Search for the cell housing the specified text and yield its [x, y] center coordinate. 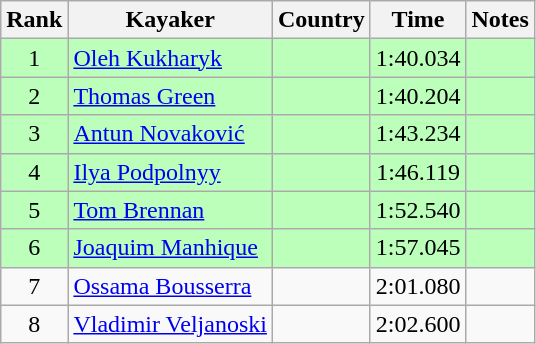
4 [34, 172]
1:40.204 [418, 96]
Ossama Bousserra [170, 286]
Joaquim Manhique [170, 248]
1:52.540 [418, 210]
Antun Novaković [170, 134]
Notes [500, 20]
2:01.080 [418, 286]
8 [34, 324]
Tom Brennan [170, 210]
6 [34, 248]
Oleh Kukharyk [170, 58]
1:43.234 [418, 134]
7 [34, 286]
2 [34, 96]
1:40.034 [418, 58]
Rank [34, 20]
Ilya Podpolnyy [170, 172]
3 [34, 134]
Vladimir Veljanoski [170, 324]
Country [321, 20]
Time [418, 20]
1:57.045 [418, 248]
1 [34, 58]
Thomas Green [170, 96]
5 [34, 210]
2:02.600 [418, 324]
Kayaker [170, 20]
1:46.119 [418, 172]
